Pinpoint the cell where the given text exists, returning its (X, Y) midpoint coordinate. 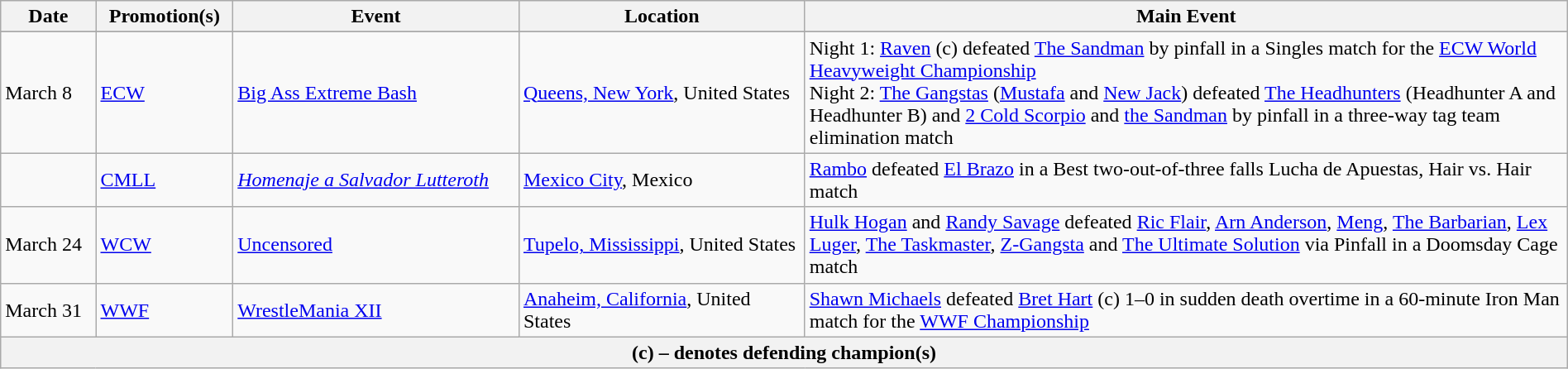
Promotion(s) (165, 17)
WWF (165, 309)
March 31 (48, 309)
Mexico City, Mexico (662, 180)
(c) – denotes defending champion(s) (784, 352)
ECW (165, 93)
March 24 (48, 245)
Anaheim, California, United States (662, 309)
Shawn Michaels defeated Bret Hart (c) 1–0 in sudden death overtime in a 60-minute Iron Man match for the WWF Championship (1186, 309)
WrestleMania XII (376, 309)
Big Ass Extreme Bash (376, 93)
Homenaje a Salvador Lutteroth (376, 180)
Queens, New York, United States (662, 93)
Uncensored (376, 245)
Event (376, 17)
CMLL (165, 180)
WCW (165, 245)
Tupelo, Mississippi, United States (662, 245)
Location (662, 17)
Date (48, 17)
Main Event (1186, 17)
Rambo defeated El Brazo in a Best two-out-of-three falls Lucha de Apuestas, Hair vs. Hair match (1186, 180)
March 8 (48, 93)
